Identify which cell holds the provided text, then report its (x, y) central coordinate. 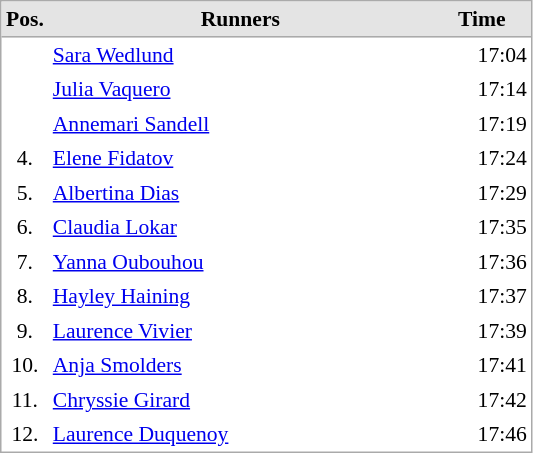
17:29 (482, 193)
Elene Fidatov (240, 158)
Chryssie Girard (240, 399)
17:24 (482, 158)
11. (26, 399)
Laurence Vivier (240, 331)
17:37 (482, 296)
17:35 (482, 227)
Yanna Oubouhou (240, 261)
17:19 (482, 123)
17:42 (482, 399)
Pos. (26, 20)
7. (26, 261)
9. (26, 331)
Hayley Haining (240, 296)
Julia Vaquero (240, 89)
Albertina Dias (240, 193)
Claudia Lokar (240, 227)
Anja Smolders (240, 365)
17:36 (482, 261)
Sara Wedlund (240, 55)
Time (482, 20)
12. (26, 434)
6. (26, 227)
Laurence Duquenoy (240, 434)
17:14 (482, 89)
5. (26, 193)
8. (26, 296)
Runners (240, 20)
17:46 (482, 434)
Annemari Sandell (240, 123)
17:41 (482, 365)
4. (26, 158)
17:39 (482, 331)
17:04 (482, 55)
10. (26, 365)
